Detect which cell encompasses the target text, then output its [X, Y] center coordinate. 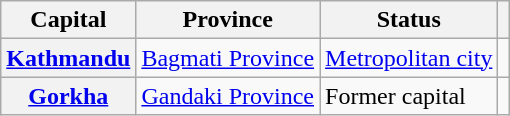
Gandaki Province [228, 96]
Bagmati Province [228, 58]
Province [228, 20]
Kathmandu [68, 58]
Metropolitan city [409, 58]
Gorkha [68, 96]
Status [409, 20]
Capital [68, 20]
Former capital [409, 96]
